Find where the given text appears and provide that cell's center as (x, y) coordinate. 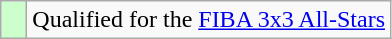
Qualified for the FIBA 3x3 All-Stars (209, 20)
